Pinpoint the cell where the given text exists, returning its (X, Y) midpoint coordinate. 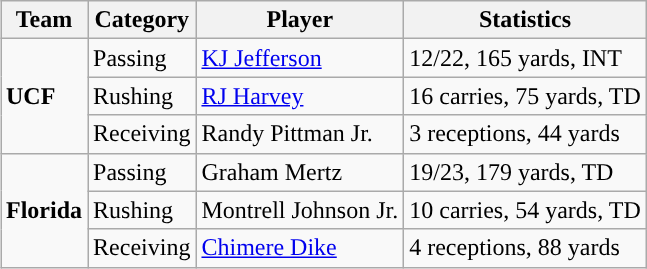
UCF (44, 96)
16 carries, 75 yards, TD (526, 96)
KJ Jefferson (300, 58)
Player (300, 20)
12/22, 165 yards, INT (526, 58)
10 carries, 54 yards, TD (526, 210)
19/23, 179 yards, TD (526, 172)
Florida (44, 210)
Team (44, 20)
4 receptions, 88 yards (526, 248)
3 receptions, 44 yards (526, 134)
Category (142, 20)
Chimere Dike (300, 248)
Graham Mertz (300, 172)
Randy Pittman Jr. (300, 134)
Montrell Johnson Jr. (300, 210)
Statistics (526, 20)
RJ Harvey (300, 96)
